Pinpoint the cell where the given text exists, returning its [X, Y] midpoint coordinate. 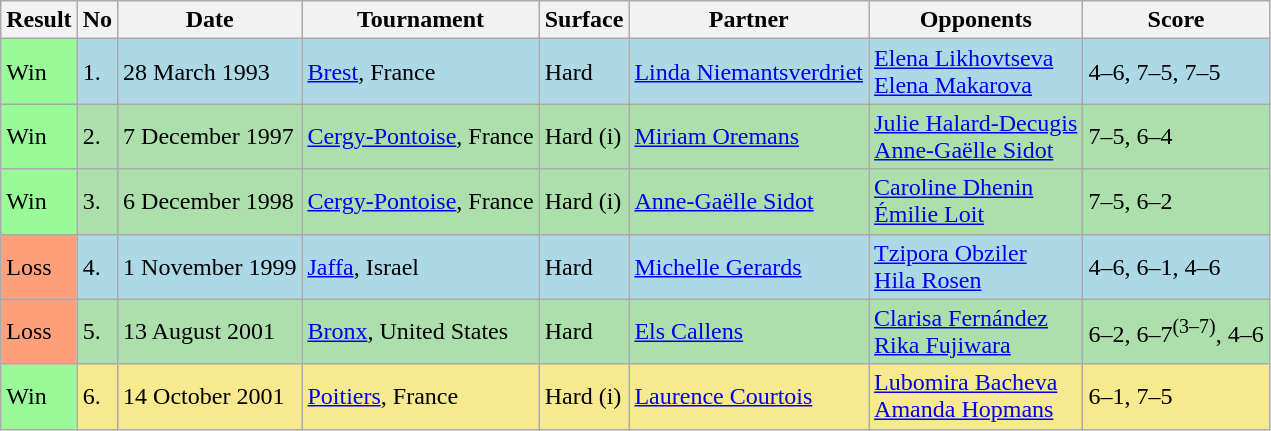
28 March 1993 [210, 72]
Lubomira Bacheva Amanda Hopmans [976, 396]
5. [97, 332]
Miriam Oremans [749, 136]
No [97, 20]
Result [39, 20]
13 August 2001 [210, 332]
4–6, 6–1, 4–6 [1176, 266]
Anne-Gaëlle Sidot [749, 202]
7–5, 6–2 [1176, 202]
Julie Halard-Decugis Anne-Gaëlle Sidot [976, 136]
Opponents [976, 20]
Tzipora Obziler Hila Rosen [976, 266]
Score [1176, 20]
4–6, 7–5, 7–5 [1176, 72]
Michelle Gerards [749, 266]
Caroline Dhenin Émilie Loit [976, 202]
7 December 1997 [210, 136]
7–5, 6–4 [1176, 136]
Jaffa, Israel [420, 266]
6. [97, 396]
Laurence Courtois [749, 396]
Date [210, 20]
Elena Likhovtseva Elena Makarova [976, 72]
6–2, 6–7(3–7), 4–6 [1176, 332]
Surface [584, 20]
Tournament [420, 20]
1. [97, 72]
14 October 2001 [210, 396]
6–1, 7–5 [1176, 396]
Els Callens [749, 332]
Clarisa Fernández Rika Fujiwara [976, 332]
3. [97, 202]
Linda Niemantsverdriet [749, 72]
Brest, France [420, 72]
4. [97, 266]
6 December 1998 [210, 202]
Partner [749, 20]
2. [97, 136]
1 November 1999 [210, 266]
Poitiers, France [420, 396]
Bronx, United States [420, 332]
